Return (X, Y) of the center of cell containing provided text 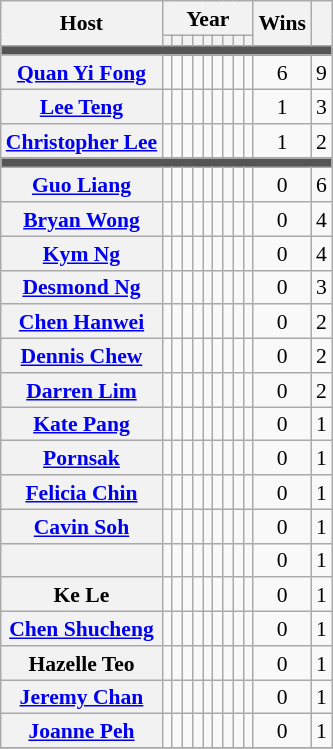
Wins (282, 23)
Ke Le (82, 595)
Felicia Chin (82, 492)
Lee Teng (82, 107)
Kym Ng (82, 253)
9 (322, 73)
Dennis Chew (82, 356)
Host (82, 23)
Year (208, 18)
Pornsak (82, 458)
Hazelle Teo (82, 663)
Cavin Soh (82, 526)
Kate Pang (82, 424)
Darren Lim (82, 390)
Chen Shucheng (82, 629)
Guo Liang (82, 185)
Desmond Ng (82, 287)
Jeremy Chan (82, 697)
Chen Hanwei (82, 322)
Joanne Peh (82, 731)
Bryan Wong (82, 219)
Christopher Lee (82, 141)
Quan Yi Fong (82, 73)
